Detect which cell encompasses the target text, then output its (x, y) center coordinate. 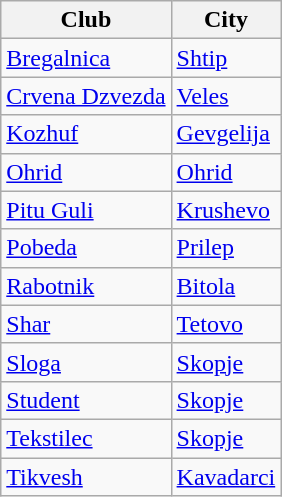
Tikvesh (86, 477)
Rabotnik (86, 286)
Shtip (226, 58)
Sloga (86, 362)
Student (86, 400)
Tekstilec (86, 438)
Kavadarci (226, 477)
Crvena Dzvezda (86, 96)
Prilep (226, 248)
Bregalnica (86, 58)
Bitola (226, 286)
Pitu Guli (86, 210)
Gevgelija (226, 134)
Tetovo (226, 324)
Krushevo (226, 210)
Pobeda (86, 248)
Kozhuf (86, 134)
City (226, 20)
Shar (86, 324)
Club (86, 20)
Veles (226, 96)
